Scan for the cell matching the given text and deliver its [X, Y] coordinate at center. 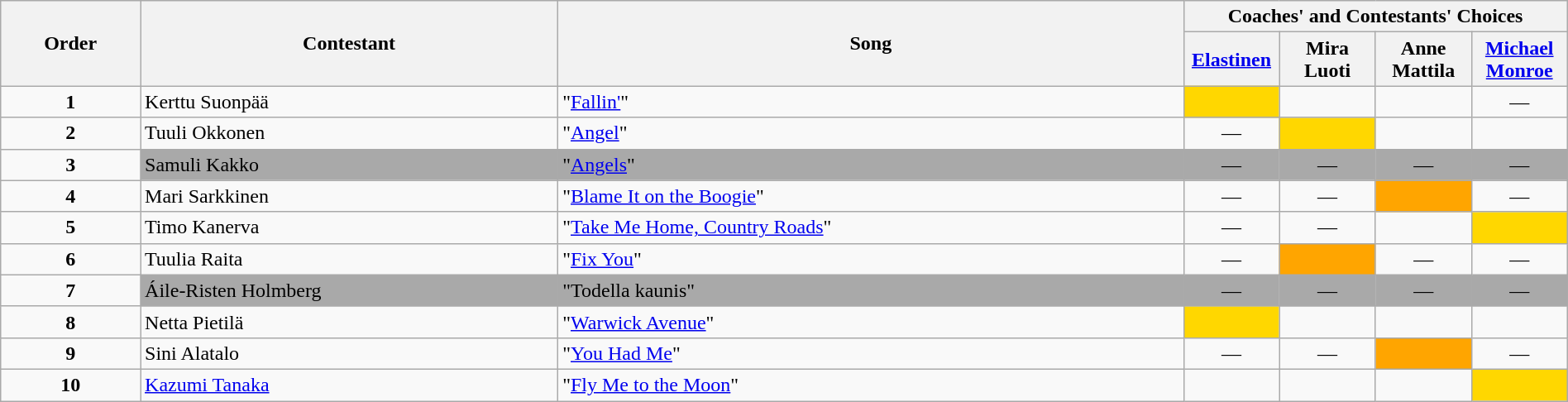
"Fly Me to the Moon" [871, 385]
Anne Mattila [1423, 60]
Netta Pietilä [349, 322]
"You Had Me" [871, 353]
2 [71, 133]
"Blame It on the Boogie" [871, 196]
Áile-Risten Holmberg [349, 290]
10 [71, 385]
9 [71, 353]
Timo Kanerva [349, 227]
6 [71, 259]
"Angel" [871, 133]
5 [71, 227]
"Todella kaunis" [871, 290]
Mira Luoti [1327, 60]
"Angels" [871, 165]
"Take Me Home, Country Roads" [871, 227]
1 [71, 102]
7 [71, 290]
Elastinen [1231, 60]
Coaches' and Contestants' Choices [1375, 17]
"Fix You" [871, 259]
Samuli Kakko [349, 165]
4 [71, 196]
3 [71, 165]
Sini Alatalo [349, 353]
Tuuli Okkonen [349, 133]
"Fallin'" [871, 102]
Order [71, 43]
Kazumi Tanaka [349, 385]
"Warwick Avenue" [871, 322]
Contestant [349, 43]
Mari Sarkkinen [349, 196]
Tuulia Raita [349, 259]
Song [871, 43]
Michael Monroe [1519, 60]
8 [71, 322]
Kerttu Suonpää [349, 102]
